Provide the [X, Y] coordinate of the cell's center where the given text is located.  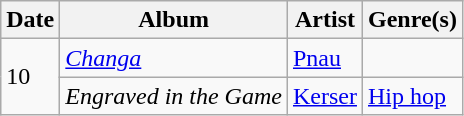
Album [174, 20]
Artist [324, 20]
Changa [174, 58]
Hip hop [412, 96]
Genre(s) [412, 20]
Date [30, 20]
Engraved in the Game [174, 96]
Kerser [324, 96]
Pnau [324, 58]
10 [30, 77]
